For the text-containing cell, return its midpoint in [X, Y] coordinate format. 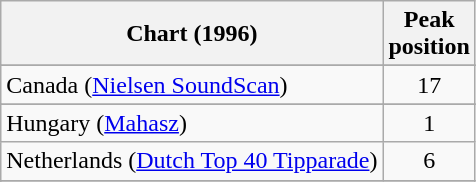
Netherlands (Dutch Top 40 Tipparade) [192, 161]
Canada (Nielsen SoundScan) [192, 85]
Hungary (Mahasz) [192, 123]
17 [429, 85]
1 [429, 123]
Peakposition [429, 34]
6 [429, 161]
Chart (1996) [192, 34]
